From the cell containing the given text, extract its center point as (X, Y) coordinate. 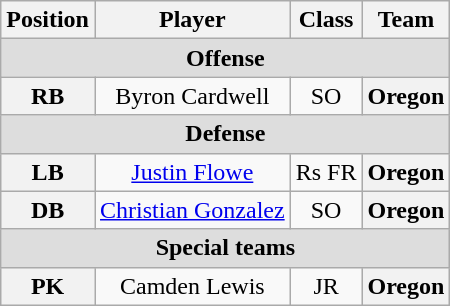
Team (406, 20)
Camden Lewis (192, 286)
RB (48, 96)
Justin Flowe (192, 172)
JR (326, 286)
Defense (226, 134)
Christian Gonzalez (192, 210)
Special teams (226, 248)
Byron Cardwell (192, 96)
Rs FR (326, 172)
Offense (226, 58)
Player (192, 20)
PK (48, 286)
DB (48, 210)
Class (326, 20)
Position (48, 20)
LB (48, 172)
